Return (X, Y) of the center of cell containing provided text 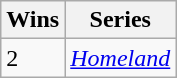
Wins (33, 20)
Series (120, 20)
2 (33, 58)
Homeland (120, 58)
